From the cell containing the given text, extract its center point as [x, y] coordinate. 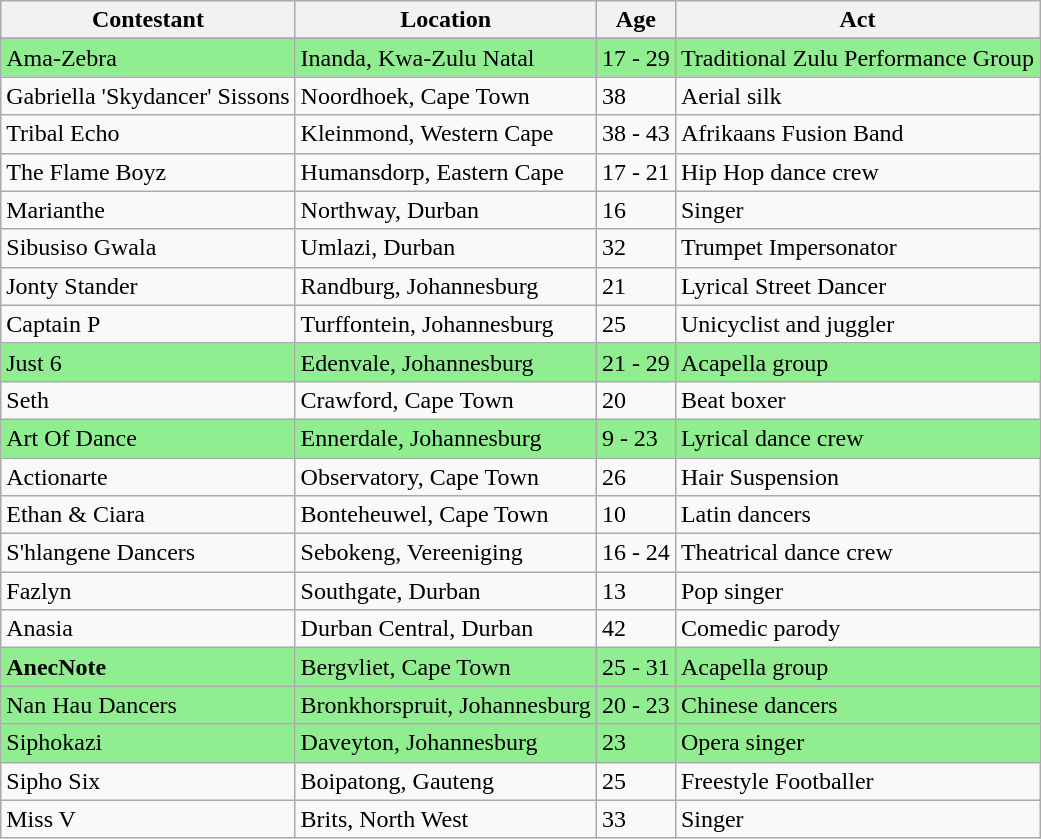
Act [857, 20]
Chinese dancers [857, 705]
Trumpet Impersonator [857, 248]
17 - 21 [636, 172]
Traditional Zulu Performance Group [857, 58]
Humansdorp, Eastern Cape [446, 172]
Sipho Six [148, 781]
Fazlyn [148, 591]
42 [636, 629]
Sebokeng, Vereeniging [446, 553]
Bronkhorspruit, Johannesburg [446, 705]
Aerial silk [857, 96]
Durban Central, Durban [446, 629]
Turffontein, Johannesburg [446, 324]
Nan Hau Dancers [148, 705]
Captain P [148, 324]
20 [636, 400]
21 [636, 286]
26 [636, 477]
13 [636, 591]
Marianthe [148, 210]
Sibusiso Gwala [148, 248]
Lyrical Street Dancer [857, 286]
Siphokazi [148, 743]
21 - 29 [636, 362]
Edenvale, Johannesburg [446, 362]
Comedic parody [857, 629]
Just 6 [148, 362]
Anasia [148, 629]
Beat boxer [857, 400]
The Flame Boyz [148, 172]
Location [446, 20]
33 [636, 819]
Gabriella 'Skydancer' Sissons [148, 96]
Umlazi, Durban [446, 248]
Randburg, Johannesburg [446, 286]
Noordhoek, Cape Town [446, 96]
Unicyclist and juggler [857, 324]
Jonty Stander [148, 286]
10 [636, 515]
Pop singer [857, 591]
Northway, Durban [446, 210]
Opera singer [857, 743]
Afrikaans Fusion Band [857, 134]
Age [636, 20]
23 [636, 743]
Crawford, Cape Town [446, 400]
Contestant [148, 20]
Theatrical dance crew [857, 553]
9 - 23 [636, 438]
Bergvliet, Cape Town [446, 667]
Ethan & Ciara [148, 515]
Inanda, Kwa-Zulu Natal [446, 58]
S'hlangene Dancers [148, 553]
32 [636, 248]
Art Of Dance [148, 438]
Brits, North West [446, 819]
Bonteheuwel, Cape Town [446, 515]
Ennerdale, Johannesburg [446, 438]
AnecNote [148, 667]
Observatory, Cape Town [446, 477]
Southgate, Durban [446, 591]
25 - 31 [636, 667]
Daveyton, Johannesburg [446, 743]
Hip Hop dance crew [857, 172]
38 [636, 96]
Boipatong, Gauteng [446, 781]
20 - 23 [636, 705]
Ama-Zebra [148, 58]
Freestyle Footballer [857, 781]
Miss V [148, 819]
Hair Suspension [857, 477]
Latin dancers [857, 515]
Lyrical dance crew [857, 438]
17 - 29 [636, 58]
16 [636, 210]
Seth [148, 400]
Actionarte [148, 477]
Tribal Echo [148, 134]
16 - 24 [636, 553]
38 - 43 [636, 134]
Kleinmond, Western Cape [446, 134]
